Determine the (x, y) coordinate at the center of the cell enclosing the given text.  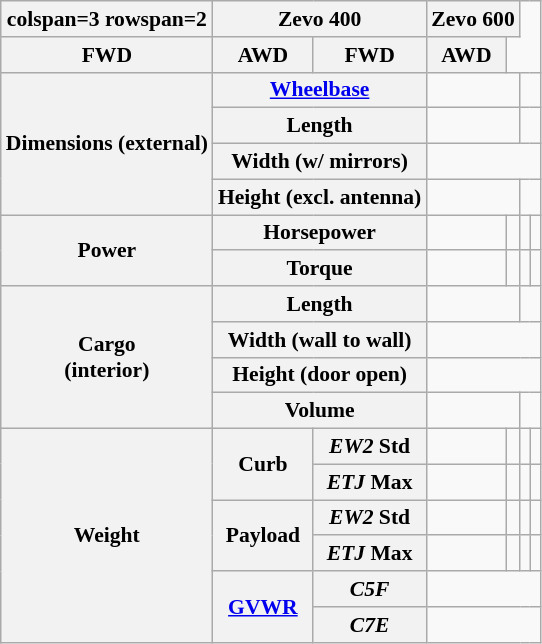
C7E (370, 625)
GVWR (263, 606)
Zevo 400 (320, 19)
Height (door open) (320, 375)
Curb (263, 464)
Width (wall to wall) (320, 340)
Volume (320, 411)
Dimensions (external) (107, 143)
Power (107, 250)
Height (excl. antenna) (320, 197)
Payload (263, 536)
Zevo 600 (472, 19)
C5F (370, 589)
Width (w/ mirrors) (320, 162)
Horsepower (320, 233)
Weight (107, 536)
colspan=3 rowspan=2 (107, 19)
Wheelbase (320, 90)
Torque (320, 269)
Cargo(interior) (107, 357)
